Extract the (X, Y) coordinate from the center of the cell holding the provided text.  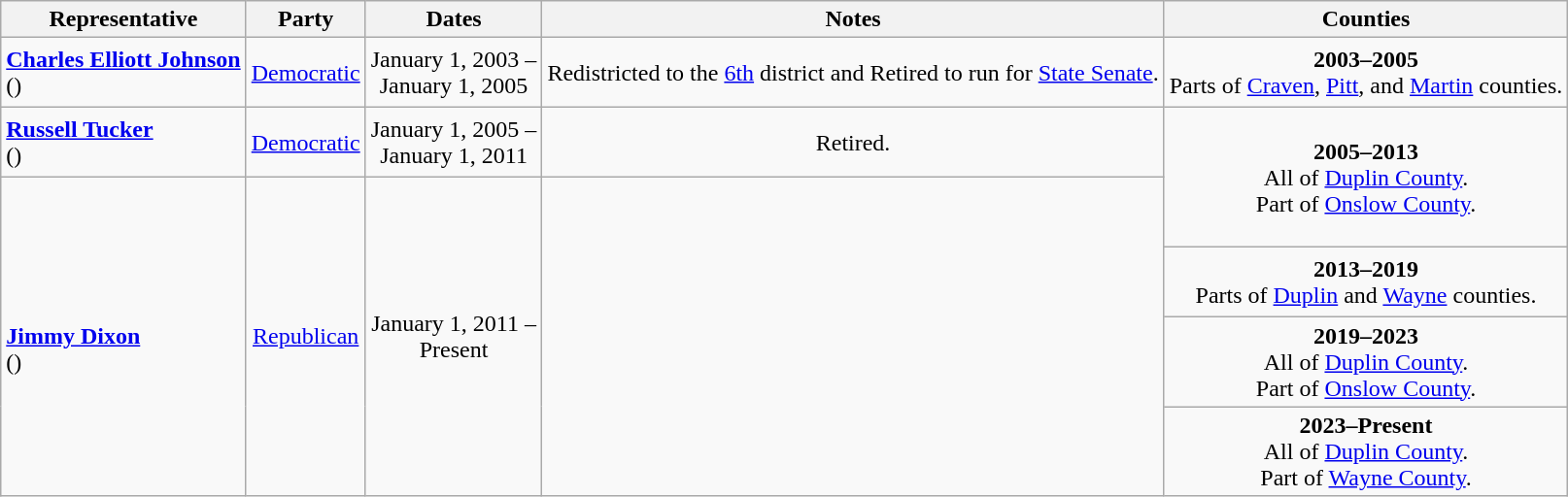
2013–2019 Parts of Duplin and Wayne counties. (1366, 282)
January 1, 2011 – Present (454, 337)
Retired. (853, 143)
Redistricted to the 6th district and Retired to run for State Senate. (853, 73)
2019–2023 All of Duplin County. Part of Onslow County. (1366, 362)
Notes (853, 19)
Counties (1366, 19)
January 1, 2003 – January 1, 2005 (454, 73)
January 1, 2005 – January 1, 2011 (454, 143)
Jimmy Dixon() (123, 337)
Charles Elliott Johnson() (123, 73)
Representative (123, 19)
Republican (305, 337)
2023–Present All of Duplin County. Part of Wayne County. (1366, 451)
2005–2013 All of Duplin County. Part of Onslow County. (1366, 178)
Party (305, 19)
Dates (454, 19)
Russell Tucker() (123, 143)
2003–2005 Parts of Craven, Pitt, and Martin counties. (1366, 73)
